Provide the [X, Y] coordinate of the cell's center where the given text is located.  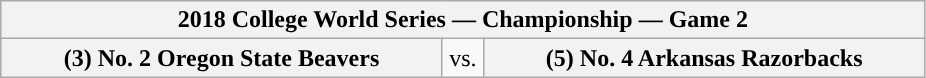
(5) No. 4 Arkansas Razorbacks [704, 58]
vs. [462, 58]
2018 College World Series — Championship — Game 2 [463, 20]
(3) No. 2 Oregon State Beavers [222, 58]
